Extract the (X, Y) coordinate from the center of the cell holding the provided text.  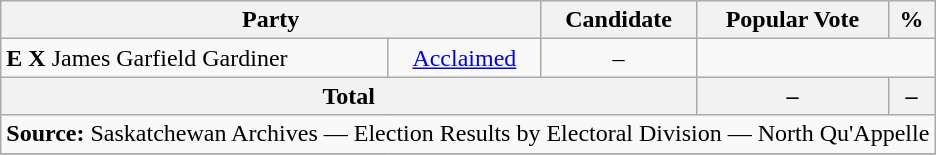
Party (271, 20)
Popular Vote (793, 20)
E X James Garfield Gardiner (194, 58)
Source: Saskatchewan Archives — Election Results by Electoral Division — North Qu'Appelle (468, 134)
% (912, 20)
Acclaimed (464, 58)
Candidate (619, 20)
Total (349, 96)
